Output the (x, y) coordinate of the center of the cell containing the given text.  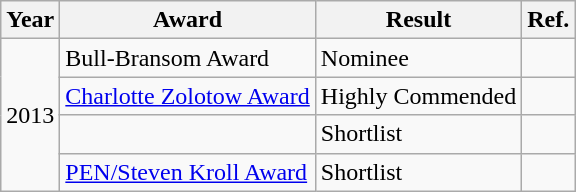
Award (188, 20)
2013 (30, 115)
Charlotte Zolotow Award (188, 96)
Year (30, 20)
PEN/Steven Kroll Award (188, 172)
Bull-Bransom Award (188, 58)
Ref. (548, 20)
Highly Commended (418, 96)
Result (418, 20)
Nominee (418, 58)
